Find where the given text appears and provide that cell's center as [x, y] coordinate. 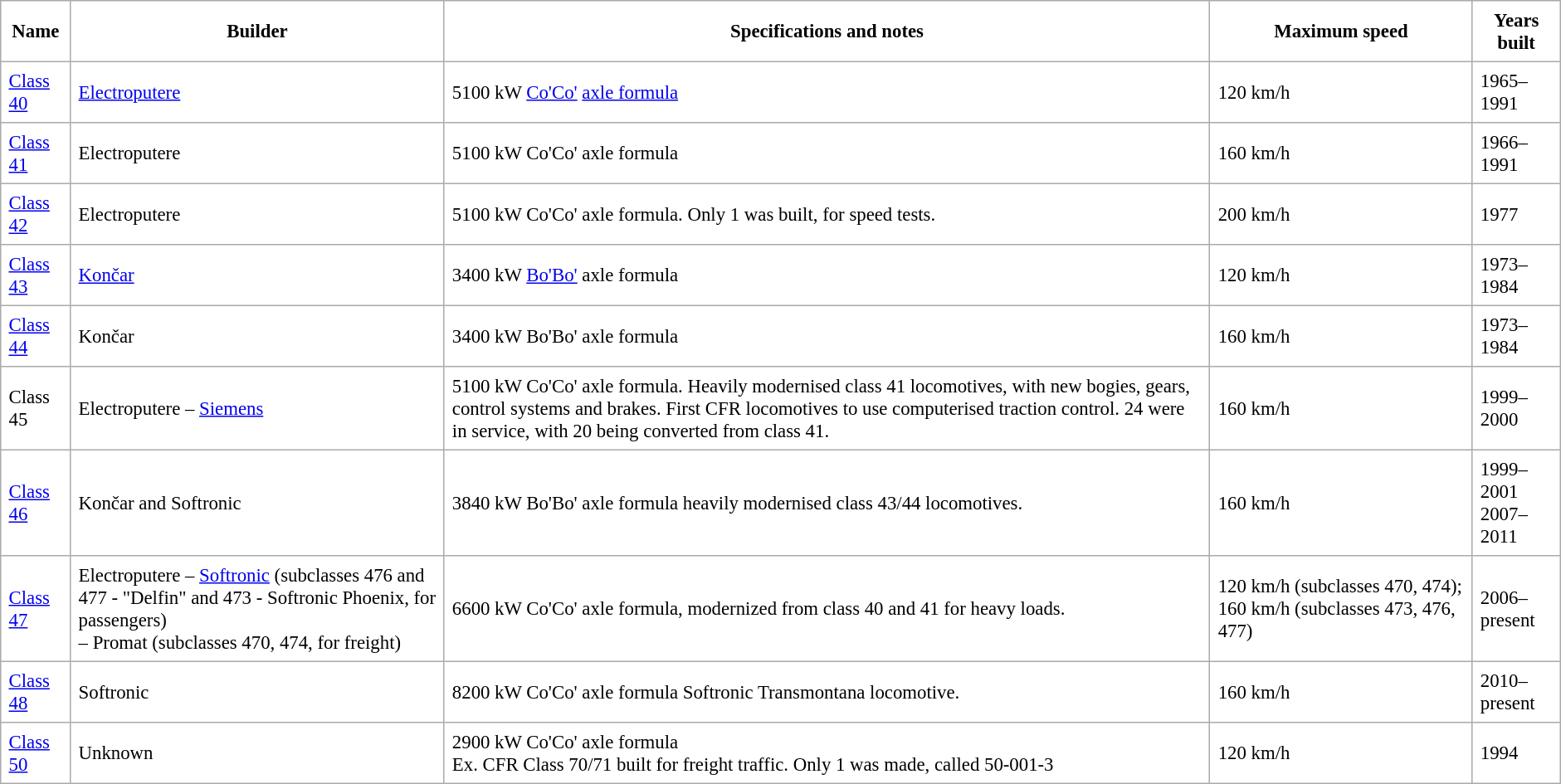
2006–present [1516, 609]
Years built [1516, 32]
1966–1991 [1516, 153]
1999–2000 [1516, 408]
120 km/h (subclasses 470, 474); 160 km/h (subclasses 473, 476, 477) [1341, 609]
Softronic [257, 692]
Builder [257, 32]
Class 41 [36, 153]
Class 47 [36, 609]
8200 kW Co'Co' axle formula Softronic Transmontana locomotive. [827, 692]
1965–1991 [1516, 92]
6600 kW Co'Co' axle formula, modernized from class 40 and 41 for heavy loads. [827, 609]
Class 40 [36, 92]
Class 50 [36, 753]
2900 kW Co'Co' axle formulaEx. CFR Class 70/71 built for freight traffic. Only 1 was made, called 50-001-3 [827, 753]
Electroputere – Softronic (subclasses 476 and 477 - "Delfin" and 473 - Softronic Phoenix, for passengers)– Promat (subclasses 470, 474, for freight) [257, 609]
Electroputere – Siemens [257, 408]
2010–present [1516, 692]
Class 46 [36, 503]
Unknown [257, 753]
Name [36, 32]
200 km/h [1341, 214]
Končar and Softronic [257, 503]
5100 kW Co'Co' axle formula. Only 1 was built, for speed tests. [827, 214]
Specifications and notes [827, 32]
1977 [1516, 214]
1999–20012007–2011 [1516, 503]
Maximum speed [1341, 32]
3840 kW Bo'Bo' axle formula heavily modernised class 43/44 locomotives. [827, 503]
Class 45 [36, 408]
Class 48 [36, 692]
Class 43 [36, 275]
Class 42 [36, 214]
1994 [1516, 753]
Class 44 [36, 336]
